Return [x, y] of the center of cell containing provided text 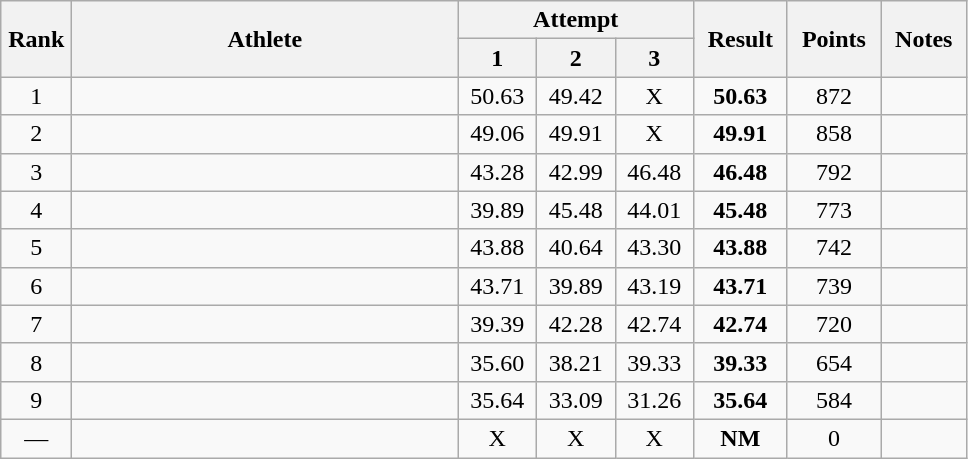
Athlete [265, 39]
Notes [924, 39]
5 [36, 248]
858 [834, 134]
Points [834, 39]
43.28 [498, 172]
584 [834, 400]
742 [834, 248]
654 [834, 362]
6 [36, 286]
NM [741, 438]
8 [36, 362]
4 [36, 210]
0 [834, 438]
720 [834, 324]
33.09 [576, 400]
773 [834, 210]
49.42 [576, 96]
Result [741, 39]
40.64 [576, 248]
9 [36, 400]
7 [36, 324]
42.99 [576, 172]
49.06 [498, 134]
792 [834, 172]
39.39 [498, 324]
739 [834, 286]
44.01 [654, 210]
872 [834, 96]
— [36, 438]
Attempt [576, 20]
43.30 [654, 248]
38.21 [576, 362]
31.26 [654, 400]
Rank [36, 39]
35.60 [498, 362]
43.19 [654, 286]
42.28 [576, 324]
